Capture the cell that displays the provided text and extract its [x, y] central coordinate. 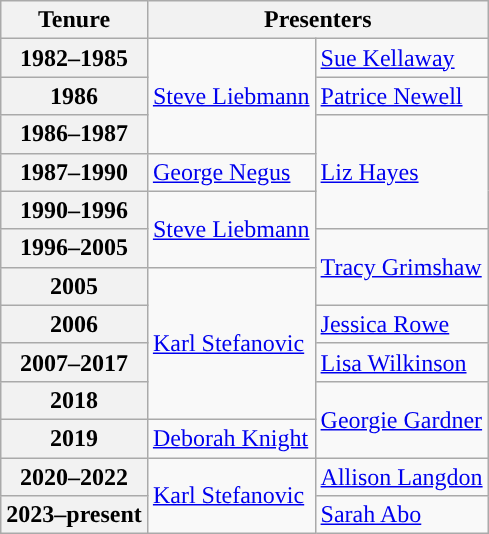
2006 [74, 324]
Sarah Abo [402, 515]
1986 [74, 96]
Tenure [74, 20]
Sue Kellaway [402, 58]
2005 [74, 286]
1986–1987 [74, 134]
2019 [74, 438]
Deborah Knight [231, 438]
Presenters [318, 20]
1987–1990 [74, 172]
1990–1996 [74, 210]
2020–2022 [74, 477]
Liz Hayes [402, 172]
Allison Langdon [402, 477]
Jessica Rowe [402, 324]
Patrice Newell [402, 96]
Lisa Wilkinson [402, 362]
1982–1985 [74, 58]
2007–2017 [74, 362]
2018 [74, 400]
2023–present [74, 515]
George Negus [231, 172]
Georgie Gardner [402, 419]
Tracy Grimshaw [402, 267]
1996–2005 [74, 248]
